Provide the (x, y) coordinate of the cell's center where the given text is located.  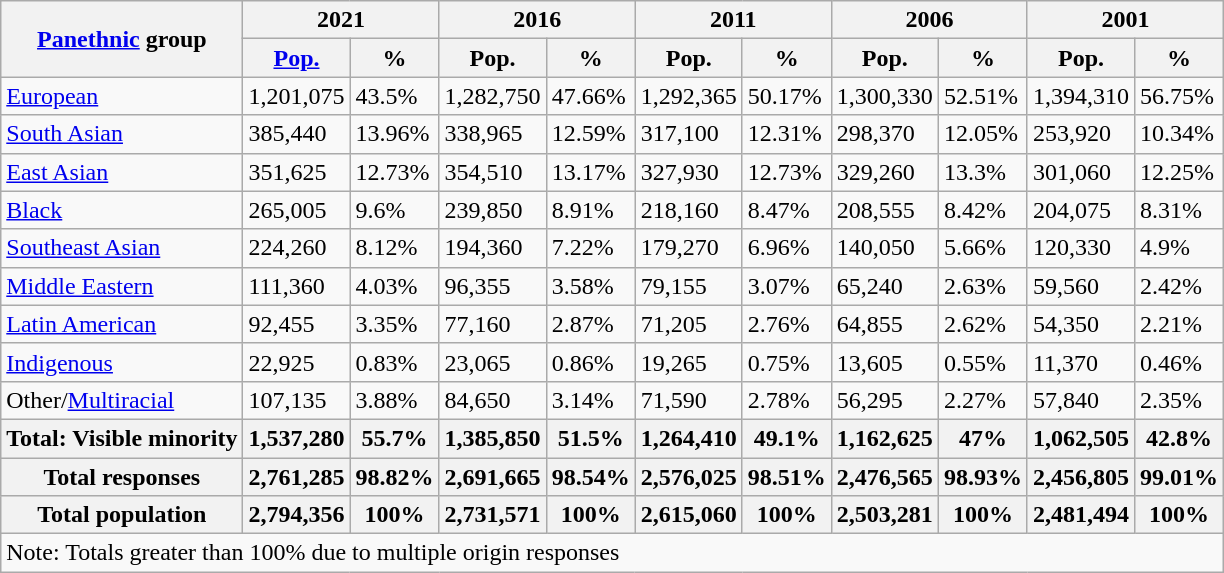
2.27% (982, 400)
2.62% (982, 324)
4.9% (1180, 248)
European (122, 96)
99.01% (1180, 477)
239,850 (492, 210)
1,264,410 (688, 438)
13.3% (982, 172)
0.83% (394, 362)
Middle Eastern (122, 286)
1,162,625 (884, 438)
208,555 (884, 210)
5.66% (982, 248)
South Asian (122, 134)
19,265 (688, 362)
2,761,285 (296, 477)
55.7% (394, 438)
12.25% (1180, 172)
120,330 (1080, 248)
6.96% (786, 248)
13.96% (394, 134)
2,794,356 (296, 515)
2.42% (1180, 286)
47.66% (590, 96)
54,350 (1080, 324)
8.12% (394, 248)
2006 (929, 20)
52.51% (982, 96)
56,295 (884, 400)
2,456,805 (1080, 477)
7.22% (590, 248)
Southeast Asian (122, 248)
4.03% (394, 286)
Black (122, 210)
23,065 (492, 362)
3.07% (786, 286)
265,005 (296, 210)
92,455 (296, 324)
179,270 (688, 248)
2,691,665 (492, 477)
8.31% (1180, 210)
3.35% (394, 324)
13,605 (884, 362)
351,625 (296, 172)
329,260 (884, 172)
12.59% (590, 134)
71,590 (688, 400)
13.17% (590, 172)
1,282,750 (492, 96)
385,440 (296, 134)
Indigenous (122, 362)
Note: Totals greater than 100% due to multiple origin responses (612, 553)
107,135 (296, 400)
1,300,330 (884, 96)
56.75% (1180, 96)
2016 (537, 20)
51.5% (590, 438)
9.6% (394, 210)
71,205 (688, 324)
218,160 (688, 210)
3.58% (590, 286)
0.46% (1180, 362)
2,615,060 (688, 515)
79,155 (688, 286)
77,160 (492, 324)
Total responses (122, 477)
8.91% (590, 210)
47% (982, 438)
1,292,365 (688, 96)
224,260 (296, 248)
317,100 (688, 134)
2.63% (982, 286)
65,240 (884, 286)
43.5% (394, 96)
42.8% (1180, 438)
3.14% (590, 400)
2001 (1125, 20)
2,503,281 (884, 515)
204,075 (1080, 210)
8.42% (982, 210)
338,965 (492, 134)
298,370 (884, 134)
22,925 (296, 362)
1,201,075 (296, 96)
98.93% (982, 477)
1,394,310 (1080, 96)
64,855 (884, 324)
11,370 (1080, 362)
194,360 (492, 248)
12.31% (786, 134)
253,920 (1080, 134)
Total population (122, 515)
10.34% (1180, 134)
2021 (341, 20)
2.87% (590, 324)
84,650 (492, 400)
59,560 (1080, 286)
Latin American (122, 324)
0.75% (786, 362)
3.88% (394, 400)
49.1% (786, 438)
Total: Visible minority (122, 438)
12.05% (982, 134)
2.35% (1180, 400)
Panethnic group (122, 39)
2.76% (786, 324)
2,476,565 (884, 477)
2011 (733, 20)
Other/Multiracial (122, 400)
96,355 (492, 286)
1,537,280 (296, 438)
2,576,025 (688, 477)
301,060 (1080, 172)
8.47% (786, 210)
2.21% (1180, 324)
140,050 (884, 248)
98.51% (786, 477)
0.55% (982, 362)
98.54% (590, 477)
98.82% (394, 477)
50.17% (786, 96)
1,385,850 (492, 438)
57,840 (1080, 400)
2,481,494 (1080, 515)
1,062,505 (1080, 438)
354,510 (492, 172)
327,930 (688, 172)
2.78% (786, 400)
East Asian (122, 172)
2,731,571 (492, 515)
111,360 (296, 286)
0.86% (590, 362)
